Pinpoint the cell where the given text exists, returning its [x, y] midpoint coordinate. 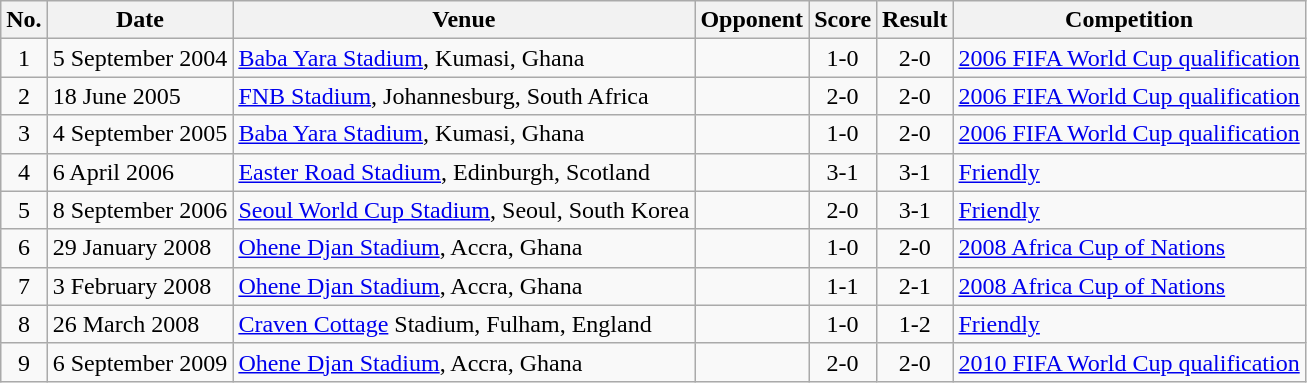
4 September 2005 [140, 134]
3 February 2008 [140, 286]
2010 FIFA World Cup qualification [1129, 362]
Date [140, 20]
No. [24, 20]
6 September 2009 [140, 362]
Seoul World Cup Stadium, Seoul, South Korea [464, 210]
5 [24, 210]
8 September 2006 [140, 210]
5 September 2004 [140, 58]
3 [24, 134]
7 [24, 286]
Craven Cottage Stadium, Fulham, England [464, 324]
2-1 [915, 286]
1-1 [843, 286]
Competition [1129, 20]
2 [24, 96]
FNB Stadium, Johannesburg, South Africa [464, 96]
1-2 [915, 324]
8 [24, 324]
1 [24, 58]
9 [24, 362]
Result [915, 20]
4 [24, 172]
Opponent [752, 20]
Easter Road Stadium, Edinburgh, Scotland [464, 172]
18 June 2005 [140, 96]
Score [843, 20]
6 April 2006 [140, 172]
6 [24, 248]
29 January 2008 [140, 248]
Venue [464, 20]
26 March 2008 [140, 324]
